Find where the given text appears and provide that cell's center as [x, y] coordinate. 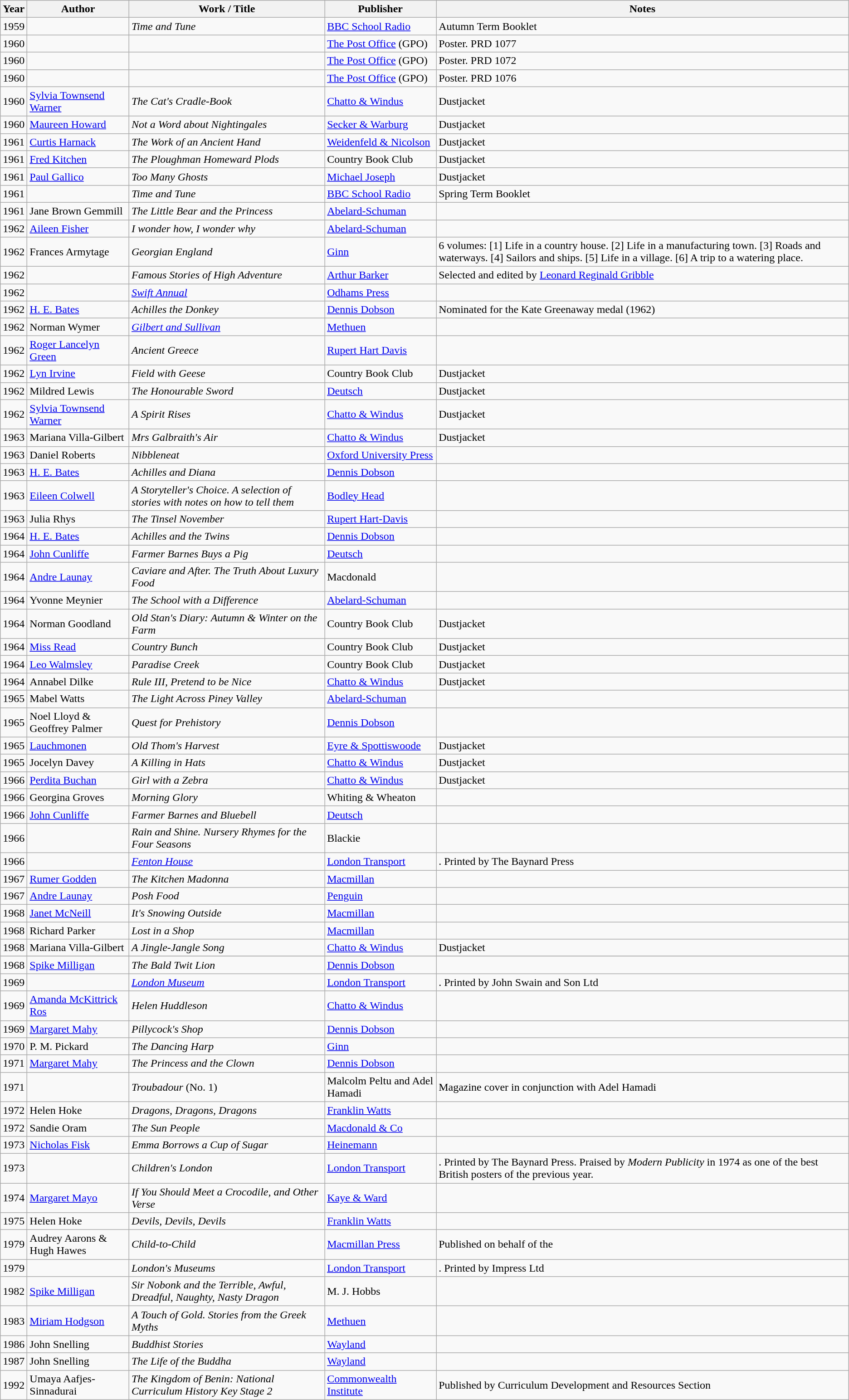
The Bald Twit Lion [227, 965]
Blackie [381, 838]
. Printed by The Baynard Press [643, 861]
The School with a Difference [227, 600]
Selected and edited by Leonard Reginald Gribble [643, 275]
Macdonald & Co [381, 1127]
Kaye & Ward [381, 1197]
Oxford University Press [381, 455]
Buddhist Stories [227, 1344]
Secker & Warburg [381, 125]
Emma Borrows a Cup of Sugar [227, 1145]
M. J. Hobbs [381, 1292]
The Sun People [227, 1127]
Gilbert and Sullivan [227, 327]
Spring Term Booklet [643, 194]
1987 [14, 1361]
Michael Joseph [381, 176]
A Killing in Hats [227, 763]
Maureen Howard [78, 125]
Rule III, Pretend to be Nice [227, 682]
Perdita Buchan [78, 780]
Aileen Fisher [78, 228]
Georgian England [227, 252]
Farmer Barnes Buys a Pig [227, 554]
. Printed by Impress Ltd [643, 1268]
Ancient Greece [227, 350]
The Honourable Sword [227, 391]
Amanda McKittrick Ros [78, 1006]
Audrey Aarons & Hugh Hawes [78, 1244]
Field with Geese [227, 374]
The Tinsel November [227, 519]
Curtis Harnack [78, 142]
It's Snowing Outside [227, 913]
A Storyteller's Choice. A selection of stories with notes on how to tell them [227, 495]
Rupert Hart Davis [381, 350]
Caviare and After. The Truth About Luxury Food [227, 577]
Publisher [381, 9]
Paul Gallico [78, 176]
The Kitchen Madonna [227, 878]
Poster. PRD 1076 [643, 78]
Julia Rhys [78, 519]
Rain and Shine. Nursery Rhymes for the Four Seasons [227, 838]
Helen Huddleson [227, 1006]
The Work of an Ancient Hand [227, 142]
. Printed by The Baynard Press. Praised by Modern Publicity in 1974 as one of the best British posters of the previous year. [643, 1168]
Daniel Roberts [78, 455]
Lyn Irvine [78, 374]
Girl with a Zebra [227, 780]
1970 [14, 1046]
Macmillan Press [381, 1244]
Nominated for the Kate Greenaway medal (1962) [643, 310]
Lauchmonen [78, 746]
Poster. PRD 1077 [643, 44]
Norman Wymer [78, 327]
Published by Curriculum Development and Resources Section [643, 1385]
Bodley Head [381, 495]
A Touch of Gold. Stories from the Greek Myths [227, 1321]
Sandie Oram [78, 1127]
Paradise Creek [227, 664]
Child-to-Child [227, 1244]
Children's London [227, 1168]
Rupert Hart-Davis [381, 519]
Author [78, 9]
Umaya Aafjes-Sinnadurai [78, 1385]
Achilles and the Twins [227, 536]
Magazine cover in conjunction with Adel Hamadi [643, 1087]
Lost in a Shop [227, 931]
The Light Across Piney Valley [227, 699]
Jocelyn Davey [78, 763]
Fenton House [227, 861]
1992 [14, 1385]
Old Thom's Harvest [227, 746]
A Jingle-Jangle Song [227, 948]
If You Should Meet a Crocodile, and Other Verse [227, 1197]
Annabel Dilke [78, 682]
Not a Word about Nightingales [227, 125]
Arthur Barker [381, 275]
Dragons, Dragons, Dragons [227, 1110]
Mabel Watts [78, 699]
Mildred Lewis [78, 391]
Miss Read [78, 647]
Roger Lancelyn Green [78, 350]
Malcolm Peltu and Adel Hamadi [381, 1087]
The Kingdom of Benin: National Curriculum History Key Stage 2 [227, 1385]
Devils, Devils, Devils [227, 1221]
Nibbleneat [227, 455]
Morning Glory [227, 797]
Penguin [381, 896]
Sir Nobonk and the Terrible, Awful, Dreadful, Naughty, Nasty Dragon [227, 1292]
Famous Stories of High Adventure [227, 275]
1982 [14, 1292]
Miriam Hodgson [78, 1321]
The Princess and the Clown [227, 1063]
1983 [14, 1321]
Quest for Prehistory [227, 722]
Odhams Press [381, 293]
Frances Armytage [78, 252]
London's Museums [227, 1268]
London Museum [227, 982]
Posh Food [227, 896]
Farmer Barnes and Bluebell [227, 815]
Noel Lloyd & Geoffrey Palmer [78, 722]
Commonwealth Institute [381, 1385]
Georgina Groves [78, 797]
Norman Goodland [78, 624]
Whiting & Wheaton [381, 797]
Achilles the Donkey [227, 310]
The Cat's Cradle-Book [227, 102]
Old Stan's Diary: Autumn & Winter on the Farm [227, 624]
Work / Title [227, 9]
Swift Annual [227, 293]
1974 [14, 1197]
P. M. Pickard [78, 1046]
Leo Walmsley [78, 664]
Country Bunch [227, 647]
Autumn Term Booklet [643, 26]
. Printed by John Swain and Son Ltd [643, 982]
Pillycock's Shop [227, 1029]
The Dancing Harp [227, 1046]
Achilles and Diana [227, 472]
Eileen Colwell [78, 495]
Janet McNeill [78, 913]
The Ploughman Homeward Plods [227, 159]
1975 [14, 1221]
Mrs Galbraith's Air [227, 438]
A Spirit Rises [227, 415]
Jane Brown Gemmill [78, 211]
Yvonne Meynier [78, 600]
Published on behalf of the [643, 1244]
1986 [14, 1344]
Fred Kitchen [78, 159]
Richard Parker [78, 931]
Heinemann [381, 1145]
Macdonald [381, 577]
I wonder how, I wonder why [227, 228]
Notes [643, 9]
Margaret Mayo [78, 1197]
Weidenfeld & Nicolson [381, 142]
The Life of the Buddha [227, 1361]
Poster. PRD 1072 [643, 61]
Too Many Ghosts [227, 176]
Nicholas Fisk [78, 1145]
1959 [14, 26]
The Little Bear and the Princess [227, 211]
Rumer Godden [78, 878]
Troubadour (No. 1) [227, 1087]
Year [14, 9]
Eyre & Spottiswoode [381, 746]
